Find where the given text appears and provide that cell's center as [X, Y] coordinate. 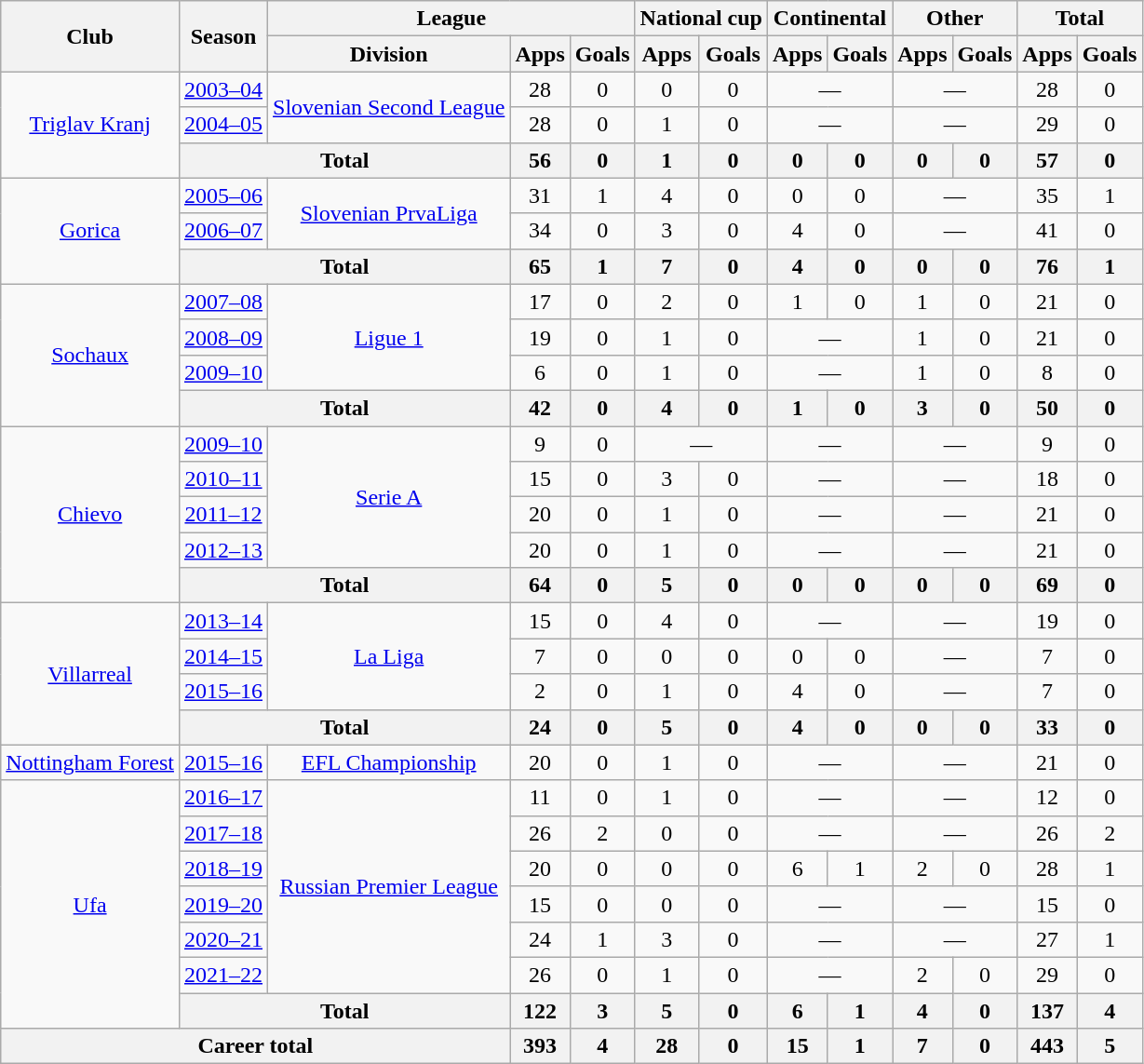
18 [1047, 479]
393 [540, 1046]
2011–12 [223, 515]
Career total [255, 1046]
Slovenian Second League [389, 107]
Season [223, 36]
Russian Premier League [389, 886]
57 [1047, 160]
2013–14 [223, 621]
33 [1047, 727]
27 [1047, 939]
12 [1047, 798]
Gorica [90, 231]
2016–17 [223, 798]
34 [540, 231]
Nottingham Forest [90, 762]
122 [540, 1010]
137 [1047, 1010]
La Liga [389, 656]
35 [1047, 195]
2008–09 [223, 337]
2005–06 [223, 195]
64 [540, 586]
2019–20 [223, 904]
Chievo [90, 515]
65 [540, 266]
Continental [829, 19]
Ufa [90, 904]
2004–05 [223, 125]
41 [1047, 231]
Triglav Kranj [90, 125]
2017–18 [223, 833]
2012–13 [223, 550]
2010–11 [223, 479]
2021–22 [223, 975]
17 [540, 302]
Serie A [389, 497]
Ligue 1 [389, 337]
56 [540, 160]
League [451, 19]
2007–08 [223, 302]
Villarreal [90, 674]
2018–19 [223, 869]
443 [1047, 1046]
11 [540, 798]
76 [1047, 266]
2014–15 [223, 656]
Slovenian PrvaLiga [389, 213]
31 [540, 195]
Club [90, 36]
National cup [701, 19]
EFL Championship [389, 762]
Sochaux [90, 355]
69 [1047, 586]
8 [1047, 372]
2020–21 [223, 939]
42 [540, 408]
2006–07 [223, 231]
Other [955, 19]
50 [1047, 408]
Division [389, 54]
2003–04 [223, 89]
